Scan for the cell matching the given text and deliver its (x, y) coordinate at center. 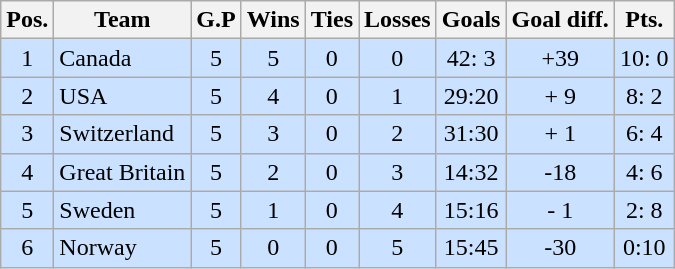
6: 4 (644, 134)
0:10 (644, 248)
-30 (560, 248)
Team (122, 20)
6 (28, 248)
29:20 (471, 96)
Great Britain (122, 172)
4: 6 (644, 172)
14:32 (471, 172)
Pos. (28, 20)
+ 1 (560, 134)
USA (122, 96)
Goals (471, 20)
Ties (332, 20)
8: 2 (644, 96)
+ 9 (560, 96)
-18 (560, 172)
G.P (216, 20)
42: 3 (471, 58)
Losses (397, 20)
- 1 (560, 210)
Goal diff. (560, 20)
Norway (122, 248)
Canada (122, 58)
Wins (273, 20)
15:45 (471, 248)
2: 8 (644, 210)
Switzerland (122, 134)
15:16 (471, 210)
10: 0 (644, 58)
Sweden (122, 210)
31:30 (471, 134)
+39 (560, 58)
Pts. (644, 20)
